From the cell containing the given text, extract its center point as (x, y) coordinate. 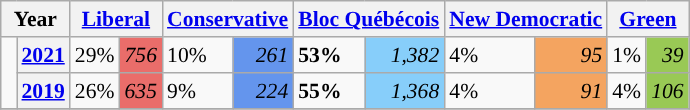
1,368 (404, 91)
26% (95, 91)
2019 (42, 91)
Year (36, 19)
Green (648, 19)
New Democratic (526, 19)
Liberal (116, 19)
1,382 (404, 55)
106 (668, 91)
Conservative (228, 19)
1% (626, 55)
39 (668, 55)
91 (570, 91)
9% (198, 91)
261 (264, 55)
2021 (42, 55)
10% (198, 55)
635 (142, 91)
29% (95, 55)
Bloc Québécois (368, 19)
756 (142, 55)
95 (570, 55)
53% (329, 55)
224 (264, 91)
55% (329, 91)
